Identify which cell holds the provided text, then report its (x, y) central coordinate. 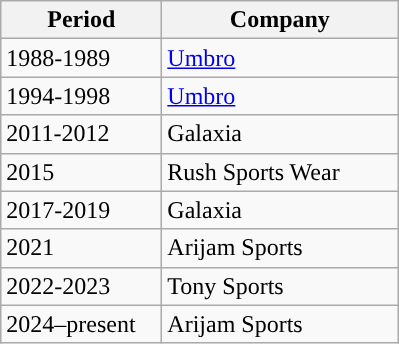
1988-1989 (82, 58)
2022-2023 (82, 286)
2011-2012 (82, 134)
2017-2019 (82, 210)
1994-1998 (82, 96)
2024–present (82, 324)
2015 (82, 172)
Rush Sports Wear (280, 172)
Tony Sports (280, 286)
2021 (82, 248)
Company (280, 20)
Period (82, 20)
